Identify which cell holds the provided text, then report its (x, y) central coordinate. 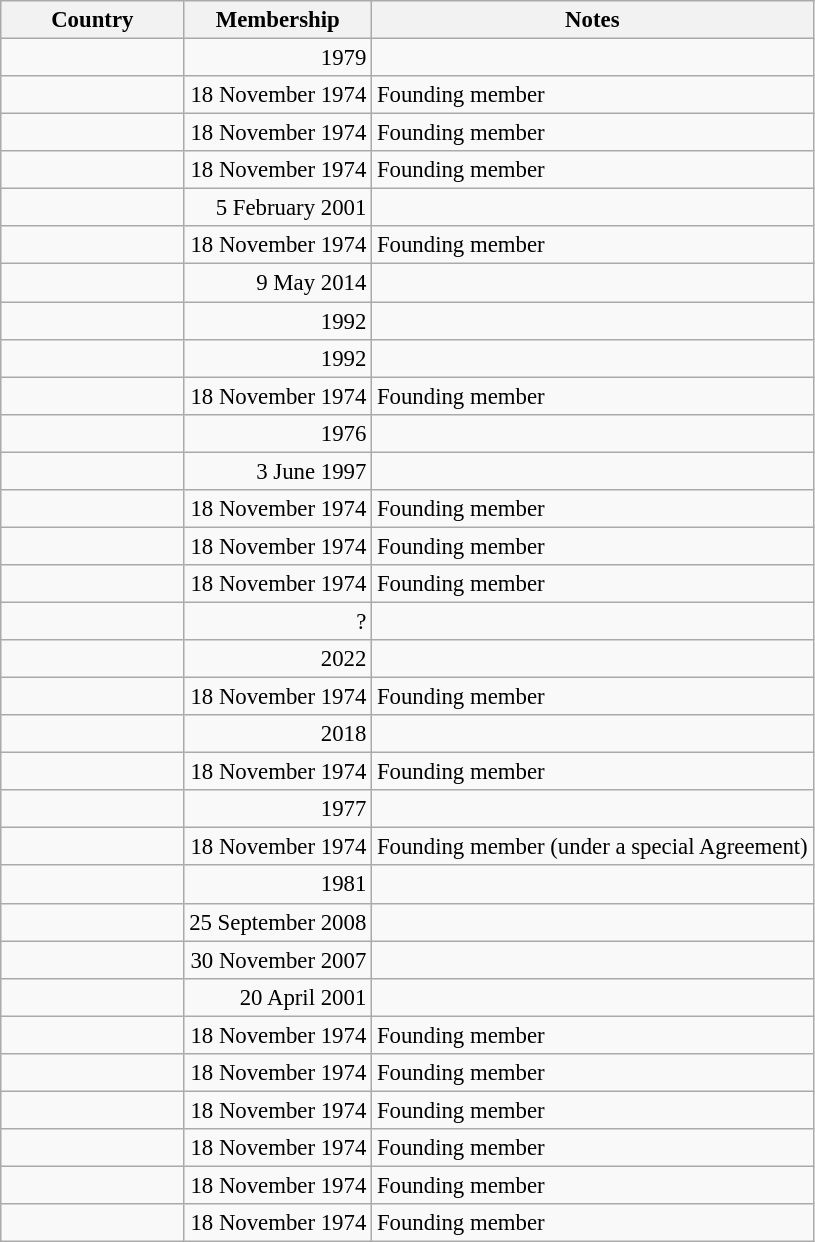
2018 (278, 734)
1976 (278, 433)
3 June 1997 (278, 471)
20 April 2001 (278, 997)
Notes (592, 20)
25 September 2008 (278, 922)
9 May 2014 (278, 283)
Founding member (under a special Agreement) (592, 847)
? (278, 621)
Membership (278, 20)
5 February 2001 (278, 208)
1979 (278, 58)
2022 (278, 659)
1977 (278, 809)
30 November 2007 (278, 960)
1981 (278, 885)
Country (92, 20)
